Return the [x, y] coordinate for the center point of the cell that contains the specified text.  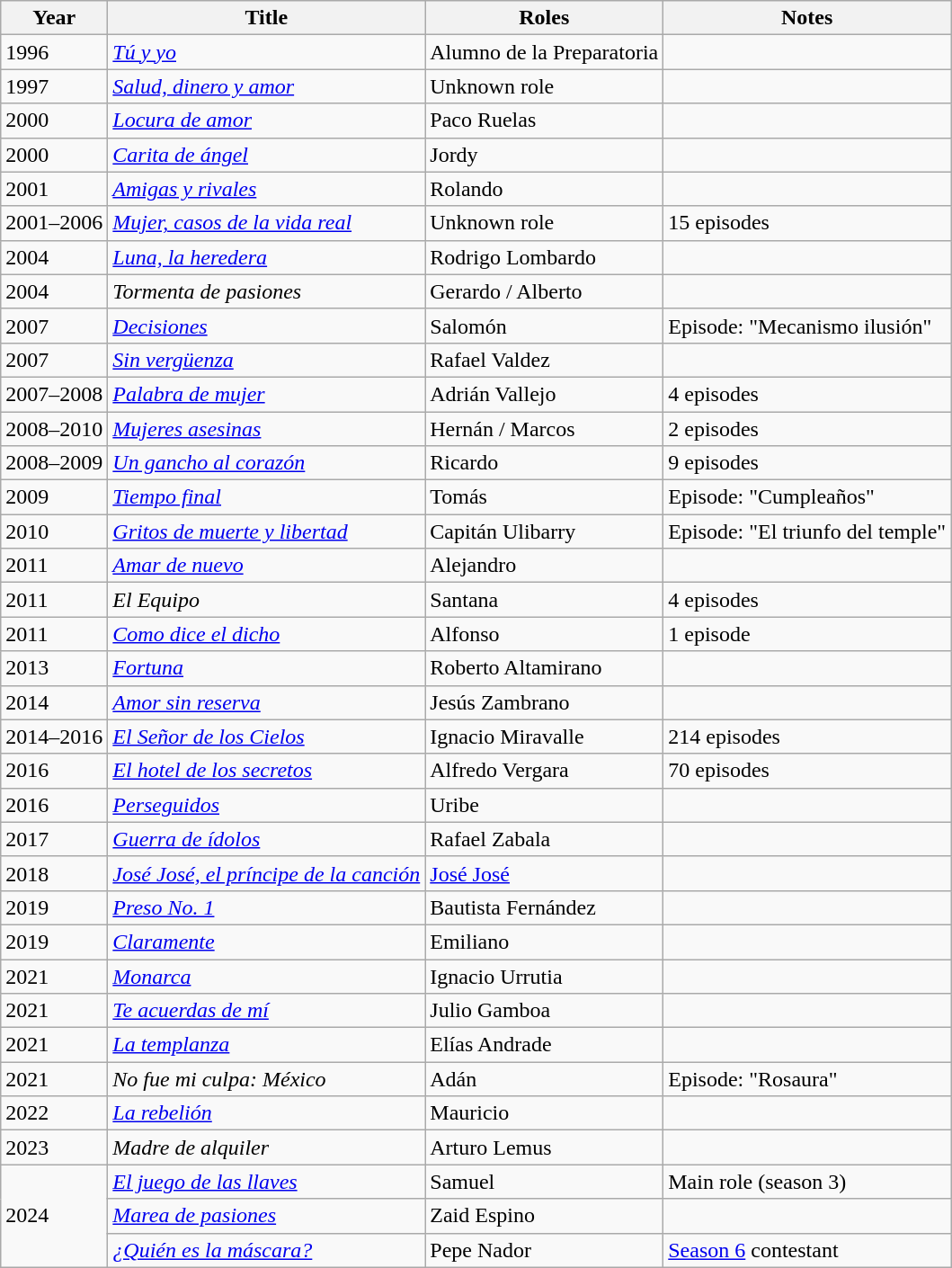
Tú y yo [266, 52]
Gritos de muerte y libertad [266, 531]
1997 [54, 86]
José José, el príncipe de la canción [266, 873]
El Señor de los Cielos [266, 737]
214 episodes [807, 737]
Episode: "Rosaura" [807, 1079]
Season 6 contestant [807, 1250]
Ricardo [545, 463]
Rafael Valdez [545, 360]
Madre de alquiler [266, 1147]
Rolando [545, 189]
2009 [54, 497]
Amigas y rivales [266, 189]
Elías Andrade [545, 1045]
Uribe [545, 805]
Samuel [545, 1182]
70 episodes [807, 771]
Mauricio [545, 1113]
Fortuna [266, 668]
Guerra de ídolos [266, 839]
Mujeres asesinas [266, 429]
Preso No. 1 [266, 907]
¿Quién es la máscara? [266, 1250]
Amar de nuevo [266, 566]
Zaid Espino [545, 1216]
Ignacio Urrutia [545, 976]
La rebelión [266, 1113]
Salud, dinero y amor [266, 86]
Roberto Altamirano [545, 668]
El hotel de los secretos [266, 771]
2013 [54, 668]
2018 [54, 873]
Perseguidos [266, 805]
Mujer, casos de la vida real [266, 223]
Carita de ángel [266, 155]
Paco Ruelas [545, 121]
Rafael Zabala [545, 839]
Te acuerdas de mí [266, 1011]
2001–2006 [54, 223]
Episode: "Cumpleaños" [807, 497]
Adán [545, 1079]
No fue mi culpa: México [266, 1079]
2017 [54, 839]
Monarca [266, 976]
Decisiones [266, 326]
El Equipo [266, 600]
Adrián Vallejo [545, 394]
2008–2009 [54, 463]
2 episodes [807, 429]
Emiliano [545, 942]
Alumno de la Preparatoria [545, 52]
Alfonso [545, 634]
Julio Gamboa [545, 1011]
Locura de amor [266, 121]
Title [266, 18]
Luna, la heredera [266, 257]
2022 [54, 1113]
Alejandro [545, 566]
Capitán Ulibarry [545, 531]
Ignacio Miravalle [545, 737]
Tomás [545, 497]
2007–2008 [54, 394]
2001 [54, 189]
2010 [54, 531]
1 episode [807, 634]
Year [54, 18]
Pepe Nador [545, 1250]
Marea de pasiones [266, 1216]
Tormenta de pasiones [266, 291]
La templanza [266, 1045]
Bautista Fernández [545, 907]
Episode: "El triunfo del temple" [807, 531]
2014–2016 [54, 737]
Rodrigo Lombardo [545, 257]
Santana [545, 600]
Un gancho al corazón [266, 463]
Main role (season 3) [807, 1182]
Episode: "Mecanismo ilusión" [807, 326]
2024 [54, 1216]
Jordy [545, 155]
Palabra de mujer [266, 394]
Como dice el dicho [266, 634]
Jesús Zambrano [545, 702]
Sin vergüenza [266, 360]
Arturo Lemus [545, 1147]
Salomón [545, 326]
Hernán / Marcos [545, 429]
Gerardo / Alberto [545, 291]
Notes [807, 18]
Roles [545, 18]
2023 [54, 1147]
Claramente [266, 942]
2008–2010 [54, 429]
15 episodes [807, 223]
José José [545, 873]
Tiempo final [266, 497]
2014 [54, 702]
9 episodes [807, 463]
El juego de las llaves [266, 1182]
1996 [54, 52]
Amor sin reserva [266, 702]
Alfredo Vergara [545, 771]
